Provide the [X, Y] coordinate of the cell's center where the given text is located.  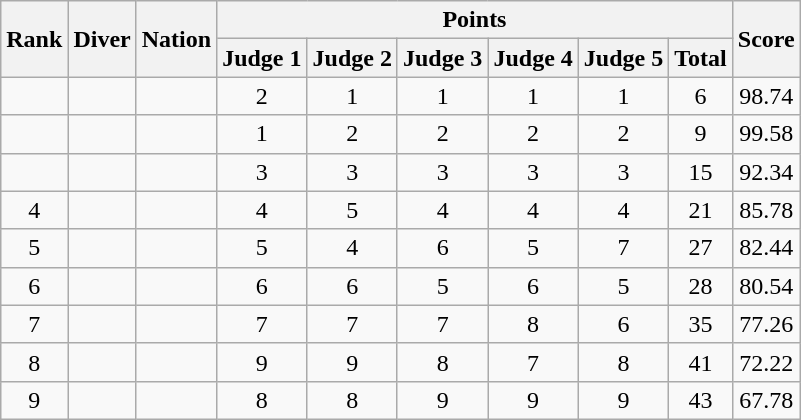
21 [701, 210]
Score [766, 39]
35 [701, 324]
82.44 [766, 248]
98.74 [766, 96]
15 [701, 172]
27 [701, 248]
Judge 2 [352, 58]
77.26 [766, 324]
41 [701, 362]
Total [701, 58]
85.78 [766, 210]
80.54 [766, 286]
Judge 3 [442, 58]
Nation [176, 39]
Points [475, 20]
43 [701, 400]
Judge 4 [533, 58]
Judge 1 [262, 58]
99.58 [766, 134]
Rank [34, 39]
72.22 [766, 362]
Judge 5 [623, 58]
92.34 [766, 172]
Diver [102, 39]
67.78 [766, 400]
28 [701, 286]
